Identify which cell holds the provided text, then report its (X, Y) central coordinate. 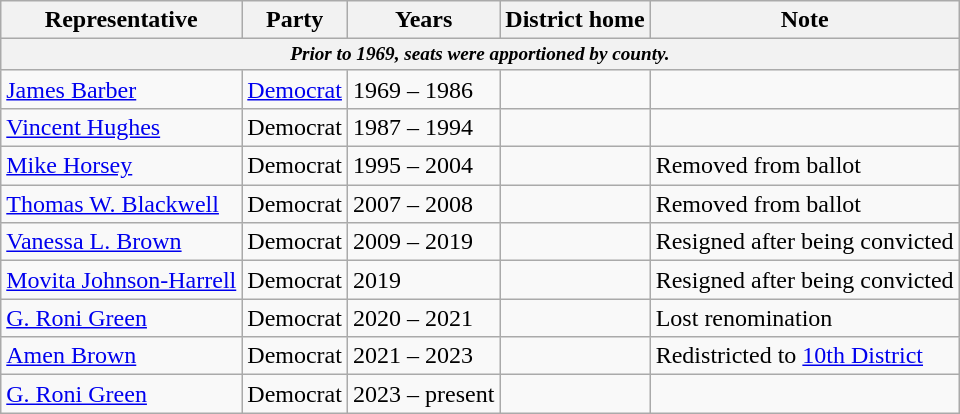
2023 – present (423, 394)
1987 – 1994 (423, 128)
Vanessa L. Brown (122, 242)
Redistricted to 10th District (804, 356)
1969 – 1986 (423, 89)
Amen Brown (122, 356)
2019 (423, 280)
Representative (122, 20)
2007 – 2008 (423, 204)
Note (804, 20)
Movita Johnson-Harrell (122, 280)
Lost renomination (804, 318)
Vincent Hughes (122, 128)
Prior to 1969, seats were apportioned by county. (480, 55)
James Barber (122, 89)
2020 – 2021 (423, 318)
Mike Horsey (122, 166)
1995 – 2004 (423, 166)
Party (295, 20)
2009 – 2019 (423, 242)
2021 – 2023 (423, 356)
District home (575, 20)
Thomas W. Blackwell (122, 204)
Years (423, 20)
